Locate the cell with the specified text and output its (x, y) center coordinate. 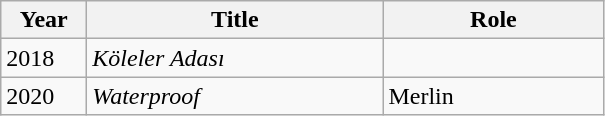
Year (44, 20)
Title (235, 20)
2018 (44, 58)
2020 (44, 96)
Role (494, 20)
Waterproof (235, 96)
Köleler Adası (235, 58)
Merlin (494, 96)
